Output the (X, Y) coordinate of the center of the cell containing the given text.  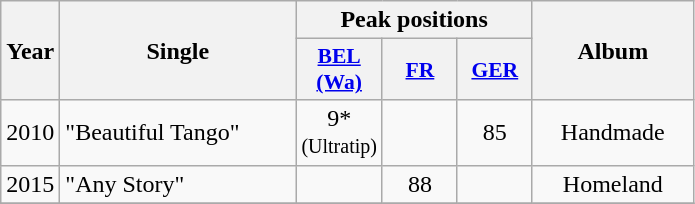
9*(Ultratip) (340, 132)
Album (612, 50)
85 (494, 132)
"Beautiful Tango" (178, 132)
2015 (30, 184)
BEL (Wa) (340, 70)
Year (30, 50)
88 (420, 184)
Homeland (612, 184)
GER (494, 70)
FR (420, 70)
Peak positions (414, 20)
Handmade (612, 132)
"Any Story" (178, 184)
2010 (30, 132)
Single (178, 50)
